Detect which cell encompasses the target text, then output its [x, y] center coordinate. 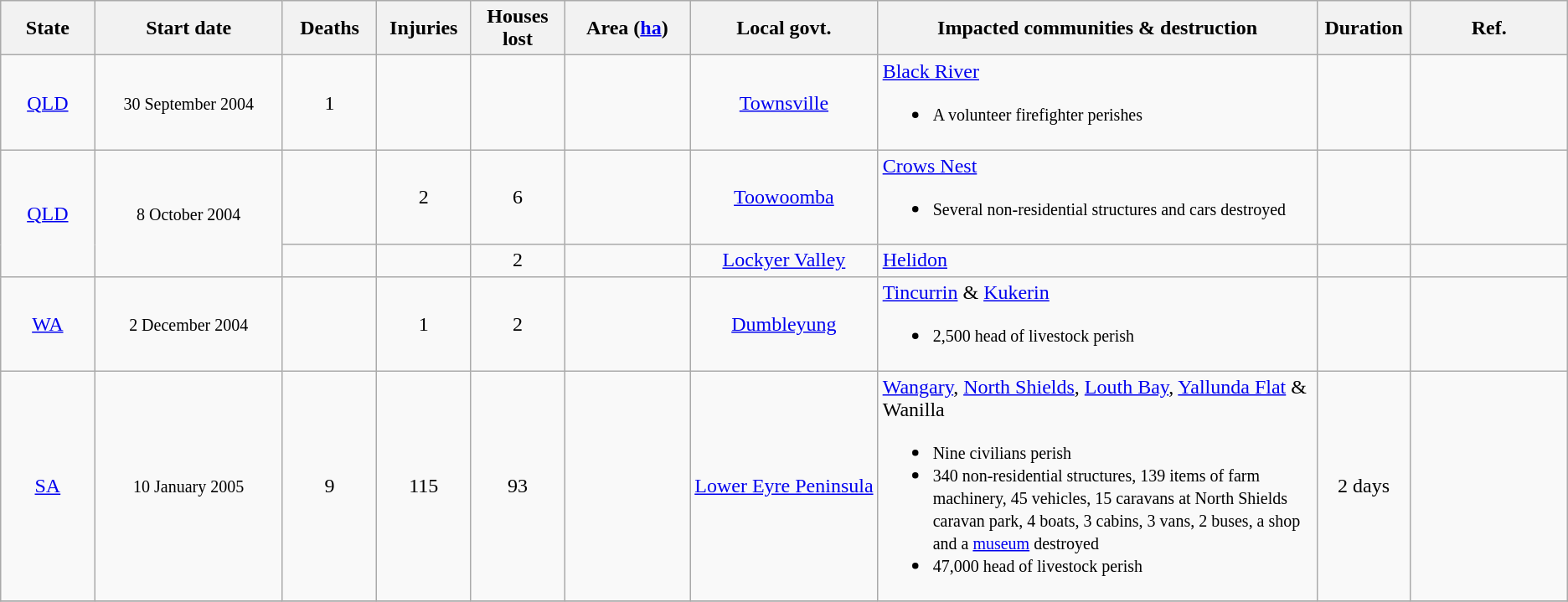
Duration [1364, 28]
Impacted communities & destruction [1097, 28]
Lower Eyre Peninsula [784, 486]
Dumbleyung [784, 323]
Local govt. [784, 28]
Tincurrin & Kukerin2,500 head of livestock perish [1097, 323]
6 [518, 198]
10 January 2005 [188, 486]
Black RiverA volunteer firefighter perishes [1097, 102]
Helidon [1097, 260]
Ref. [1489, 28]
Crows NestSeveral non-residential structures and cars destroyed [1097, 198]
30 September 2004 [188, 102]
93 [518, 486]
State [48, 28]
9 [329, 486]
Deaths [329, 28]
Toowoomba [784, 198]
SA [48, 486]
Start date [188, 28]
Houses lost [518, 28]
Area (ha) [627, 28]
Injuries [424, 28]
Townsville [784, 102]
8 October 2004 [188, 213]
Lockyer Valley [784, 260]
WA [48, 323]
2 December 2004 [188, 323]
115 [424, 486]
2 days [1364, 486]
